Search for the cell housing the specified text and yield its [X, Y] center coordinate. 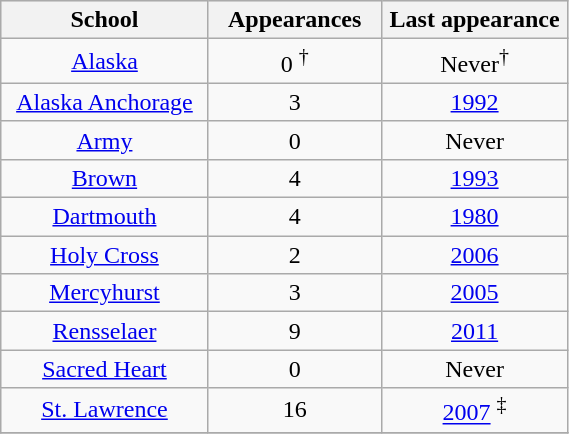
1993 [474, 178]
Appearances [294, 20]
Never† [474, 62]
1980 [474, 217]
2005 [474, 293]
Holy Cross [104, 255]
Army [104, 140]
Dartmouth [104, 217]
2 [294, 255]
Sacred Heart [104, 369]
Alaska Anchorage [104, 102]
1992 [474, 102]
0 † [294, 62]
Brown [104, 178]
2006 [474, 255]
2007 ‡ [474, 410]
St. Lawrence [104, 410]
16 [294, 410]
Mercyhurst [104, 293]
School [104, 20]
9 [294, 331]
2011 [474, 331]
Rensselaer [104, 331]
Alaska [104, 62]
Last appearance [474, 20]
